Determine the [X, Y] coordinate at the center of the cell enclosing the given text.  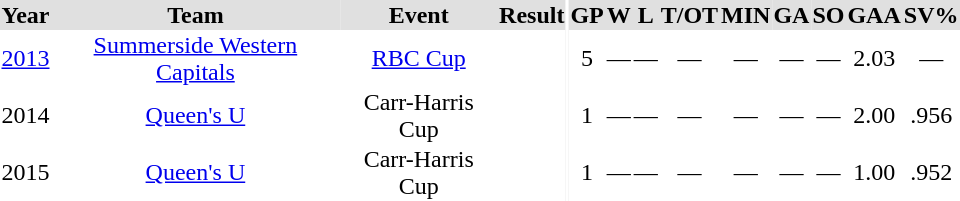
GP [587, 15]
W [618, 15]
2.00 [874, 116]
GAA [874, 15]
Event [419, 15]
Result [532, 15]
.952 [931, 172]
T/OT [689, 15]
5 [587, 58]
Summerside Western Capitals [196, 58]
2014 [26, 116]
2015 [26, 172]
2013 [26, 58]
1.00 [874, 172]
Year [26, 15]
SO [828, 15]
.956 [931, 116]
L [646, 15]
GA [792, 15]
SV% [931, 15]
RBC Cup [419, 58]
2.03 [874, 58]
Team [196, 15]
MIN [746, 15]
